Extract the [x, y] coordinate from the center of the cell holding the provided text.  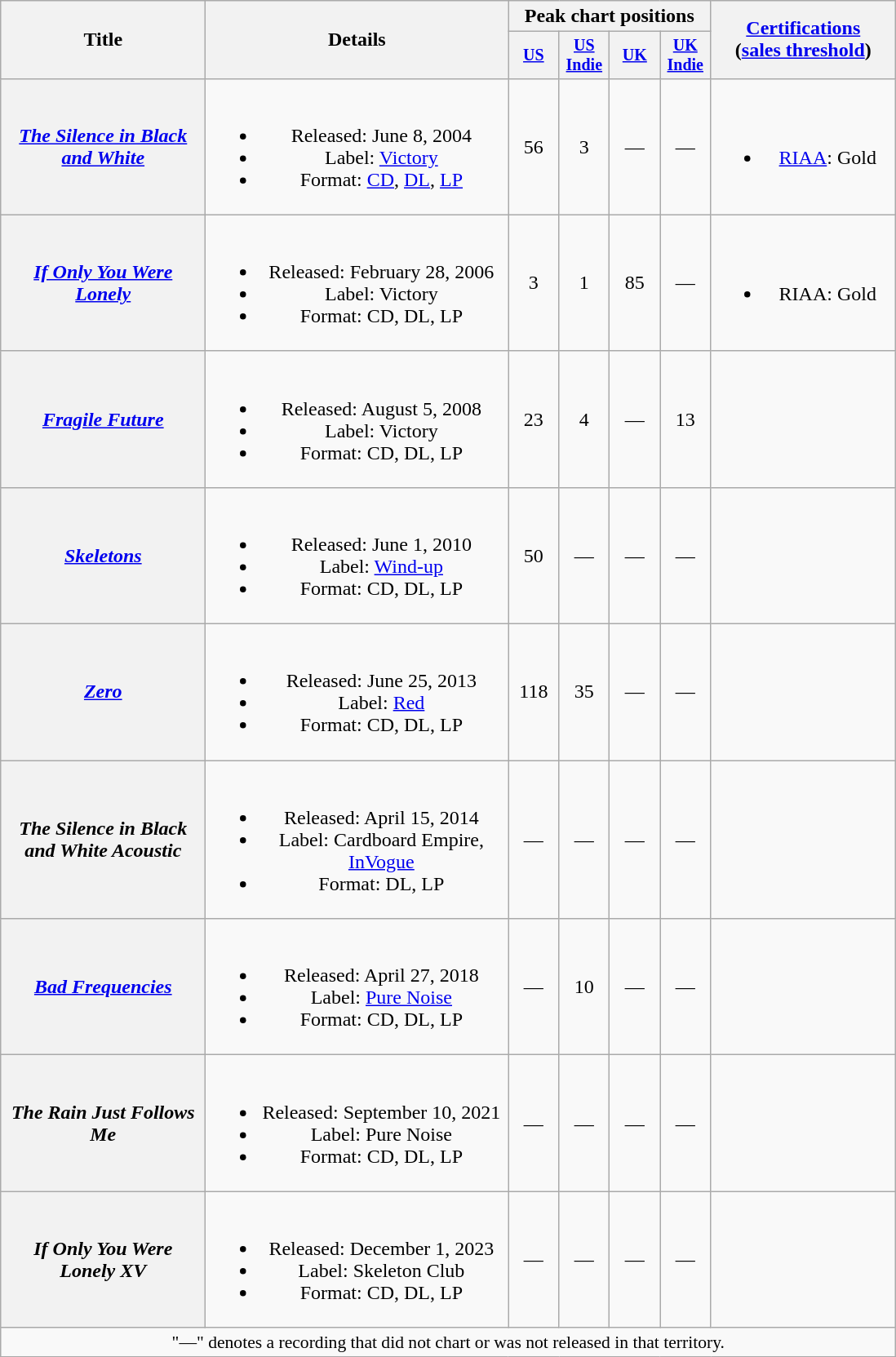
The Silence in Black and White Acoustic [103, 840]
56 [534, 147]
Peak chart positions [610, 16]
"—" denotes a recording that did not chart or was not released in that territory. [449, 1342]
US Indie [584, 55]
4 [584, 419]
10 [584, 987]
Released: February 28, 2006Label: VictoryFormat: CD, DL, LP [357, 282]
Released: April 15, 2014Label: Cardboard Empire, InVogueFormat: DL, LP [357, 840]
Released: June 25, 2013Label: RedFormat: CD, DL, LP [357, 692]
Details [357, 40]
1 [584, 282]
23 [534, 419]
If Only You Were Lonely [103, 282]
If Only You Were Lonely XV [103, 1260]
UKIndie [685, 55]
Title [103, 40]
Released: April 27, 2018Label: Pure NoiseFormat: CD, DL, LP [357, 987]
Released: August 5, 2008Label: VictoryFormat: CD, DL, LP [357, 419]
Certifications(sales threshold) [803, 40]
Zero [103, 692]
118 [534, 692]
Bad Frequencies [103, 987]
UK [635, 55]
US [534, 55]
Released: December 1, 2023Label: Skeleton ClubFormat: CD, DL, LP [357, 1260]
The Silence in Black and White [103, 147]
The Rain Just Follows Me [103, 1123]
Released: September 10, 2021Label: Pure NoiseFormat: CD, DL, LP [357, 1123]
Released: June 8, 2004Label: VictoryFormat: CD, DL, LP [357, 147]
85 [635, 282]
35 [584, 692]
Skeletons [103, 555]
50 [534, 555]
13 [685, 419]
Fragile Future [103, 419]
Released: June 1, 2010Label: Wind-upFormat: CD, DL, LP [357, 555]
